From the cell containing the given text, extract its center point as [x, y] coordinate. 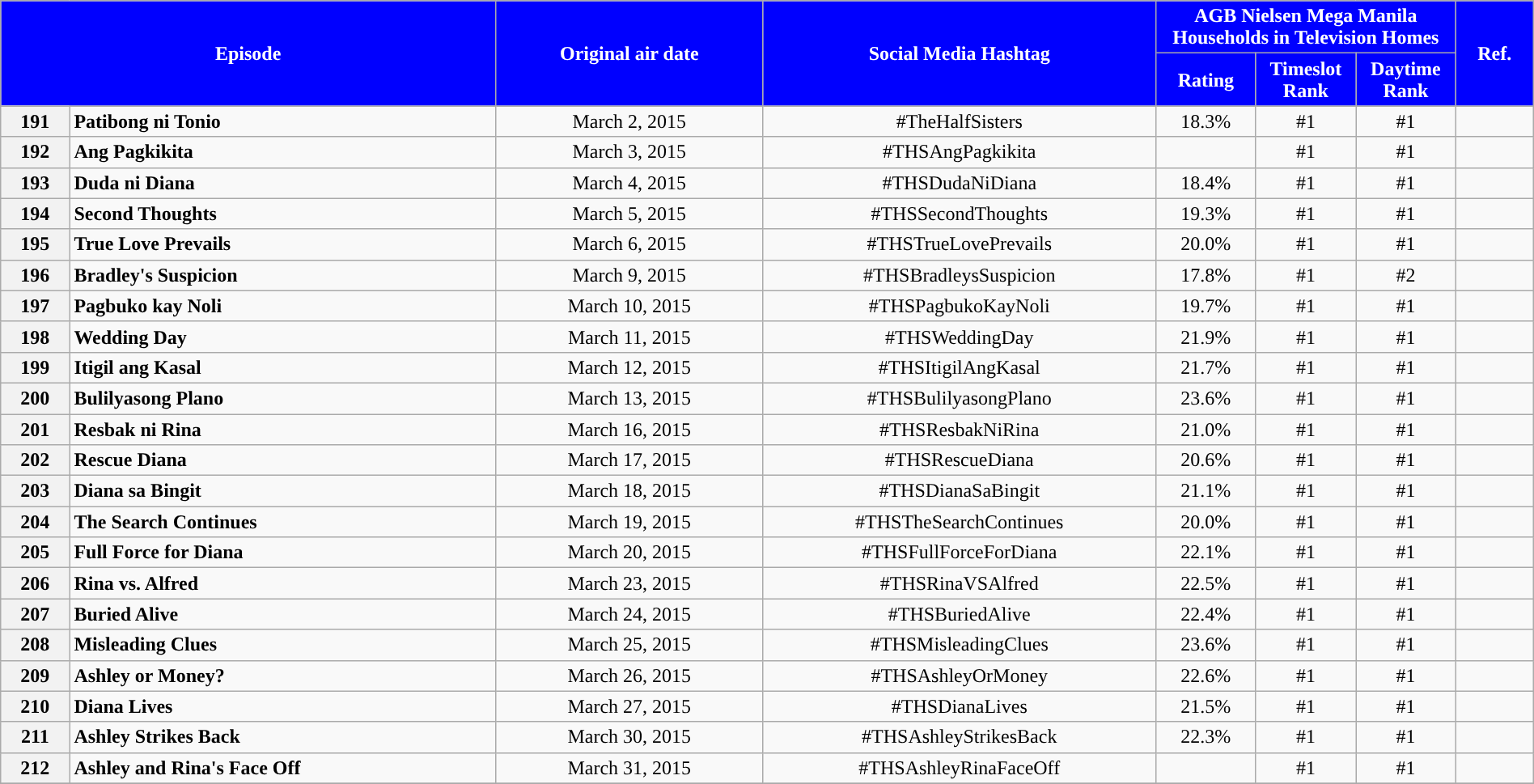
#2 [1406, 275]
March 9, 2015 [629, 275]
22.5% [1206, 583]
March 5, 2015 [629, 214]
#THSBulilyasongPlano [960, 398]
#THSDudaNiDiana [960, 183]
#THSPagbukoKayNoli [960, 306]
21.9% [1206, 337]
Ref. [1494, 53]
#THSSecondThoughts [960, 214]
Original air date [629, 53]
#THSRinaVSAlfred [960, 583]
17.8% [1206, 275]
Ashley and Rina's Face Off [283, 768]
19.7% [1206, 306]
March 19, 2015 [629, 522]
206 [36, 583]
March 12, 2015 [629, 367]
202 [36, 460]
#THSItigilAngKasal [960, 367]
March 10, 2015 [629, 306]
Ashley Strikes Back [283, 737]
#THSAngPagkikita [960, 152]
198 [36, 337]
True Love Prevails [283, 244]
March 4, 2015 [629, 183]
197 [36, 306]
Ang Pagkikita [283, 152]
March 24, 2015 [629, 614]
#THSMisleadingClues [960, 645]
#THSResbakNiRina [960, 430]
Diana Lives [283, 706]
199 [36, 367]
Bulilyasong Plano [283, 398]
Itigil ang Kasal [283, 367]
22.6% [1206, 676]
Full Force for Diana [283, 553]
#THSAshleyStrikesBack [960, 737]
19.3% [1206, 214]
#TheHalfSisters [960, 121]
196 [36, 275]
201 [36, 430]
Buried Alive [283, 614]
195 [36, 244]
18.4% [1206, 183]
204 [36, 522]
March 16, 2015 [629, 430]
AGB Nielsen Mega Manila Households in Television Homes [1306, 28]
Wedding Day [283, 337]
March 26, 2015 [629, 676]
20.6% [1206, 460]
March 11, 2015 [629, 337]
March 2, 2015 [629, 121]
21.5% [1206, 706]
Second Thoughts [283, 214]
Duda ni Diana [283, 183]
Social Media Hashtag [960, 53]
The Search Continues [283, 522]
Timeslot Rank [1306, 79]
203 [36, 491]
200 [36, 398]
March 31, 2015 [629, 768]
March 3, 2015 [629, 152]
21.1% [1206, 491]
#THSRescueDiana [960, 460]
March 25, 2015 [629, 645]
March 13, 2015 [629, 398]
18.3% [1206, 121]
#THSBradleysSuspicion [960, 275]
22.3% [1206, 737]
21.0% [1206, 430]
Daytime Rank [1406, 79]
Rating [1206, 79]
March 27, 2015 [629, 706]
March 17, 2015 [629, 460]
207 [36, 614]
192 [36, 152]
#THSTrueLovePrevails [960, 244]
22.4% [1206, 614]
Rina vs. Alfred [283, 583]
March 6, 2015 [629, 244]
#THSAshleyRinaFaceOff [960, 768]
211 [36, 737]
212 [36, 768]
Diana sa Bingit [283, 491]
Patibong ni Tonio [283, 121]
#THSDianaLives [960, 706]
209 [36, 676]
21.7% [1206, 367]
Ashley or Money? [283, 676]
#THSAshleyOrMoney [960, 676]
193 [36, 183]
Misleading Clues [283, 645]
Bradley's Suspicion [283, 275]
March 30, 2015 [629, 737]
191 [36, 121]
Rescue Diana [283, 460]
22.1% [1206, 553]
March 18, 2015 [629, 491]
Pagbuko kay Noli [283, 306]
March 20, 2015 [629, 553]
March 23, 2015 [629, 583]
#THSFullForceForDiana [960, 553]
Episode [248, 53]
208 [36, 645]
#THSDianaSaBingit [960, 491]
#THSWeddingDay [960, 337]
Resbak ni Rina [283, 430]
194 [36, 214]
205 [36, 553]
210 [36, 706]
#THSTheSearchContinues [960, 522]
#THSBuriedAlive [960, 614]
